Scan for the cell matching the given text and deliver its [x, y] coordinate at center. 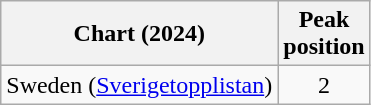
Sweden (Sverigetopplistan) [140, 85]
Chart (2024) [140, 34]
Peakposition [324, 34]
2 [324, 85]
